Pinpoint the cell where the given text exists, returning its (X, Y) midpoint coordinate. 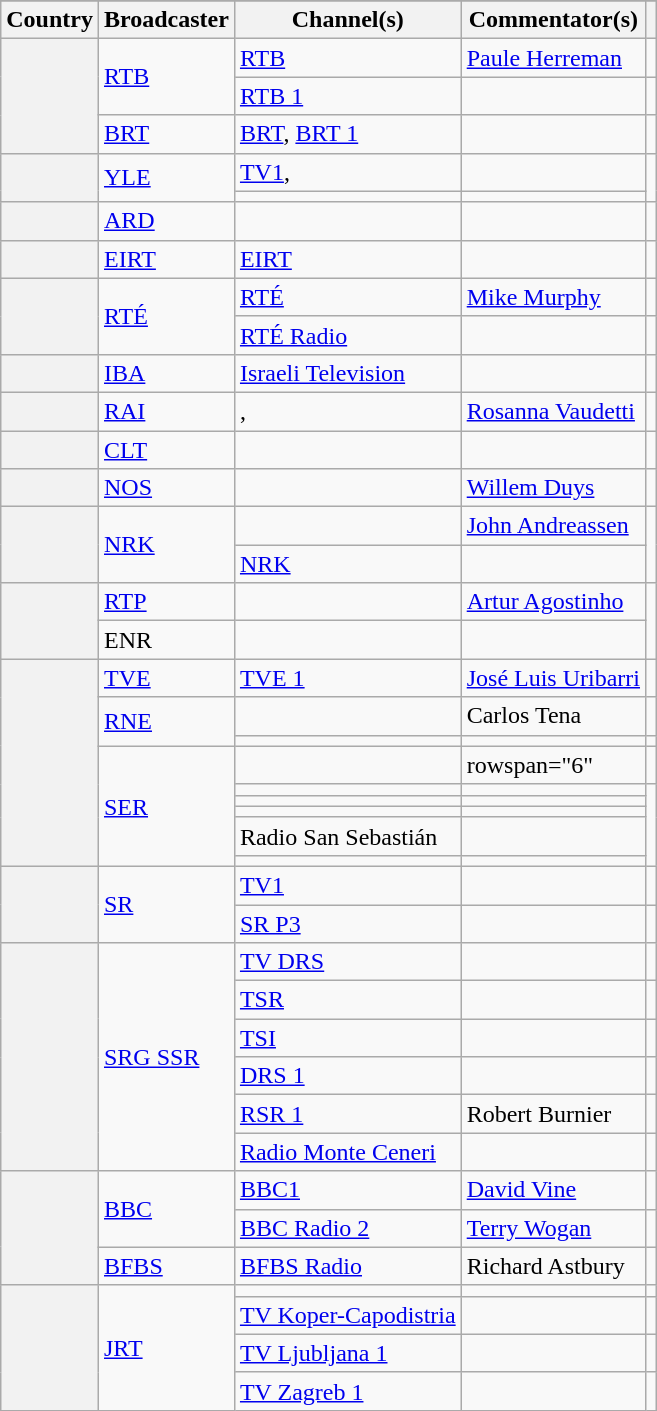
BBC (166, 1209)
TV DRS (348, 962)
CLT (166, 449)
Carlos Tena (553, 716)
Israeli Television (348, 373)
Robert Burnier (553, 1114)
rowspan="6" (553, 765)
BBC1 (348, 1190)
TVE 1 (348, 678)
BFBS (166, 1266)
BFBS Radio (348, 1266)
Channel(s) (348, 20)
John Andreassen (553, 526)
Willem Duys (553, 488)
RAI (166, 411)
Broadcaster (166, 20)
Rosanna Vaudetti (553, 411)
TV Koper-Capodistria (348, 1315)
SRG SSR (166, 1057)
DRS 1 (348, 1076)
José Luis Uribarri (553, 678)
RSR 1 (348, 1114)
SR (166, 904)
Country (50, 20)
Mike Murphy (553, 297)
Terry Wogan (553, 1228)
Artur Agostinho (553, 602)
IBA (166, 373)
Richard Astbury (553, 1266)
RTÉ Radio (348, 335)
RTP (166, 602)
BRT (166, 134)
TV1 (348, 885)
RNE (166, 722)
BBC Radio 2 (348, 1228)
Paule Herreman (553, 58)
Radio San Sebastián (348, 836)
ENR (166, 640)
SR P3 (348, 923)
, (348, 411)
RTB 1 (348, 96)
SER (166, 806)
NOS (166, 488)
ARD (166, 221)
Commentator(s) (553, 20)
TSI (348, 1038)
David Vine (553, 1190)
Radio Monte Ceneri (348, 1152)
TV Ljubljana 1 (348, 1353)
TSR (348, 1000)
YLE (166, 178)
BRT, BRT 1 (348, 134)
TV Zagreb 1 (348, 1391)
TVE (166, 678)
TV1, (348, 172)
JRT (166, 1348)
